Determine the [x, y] coordinate at the center of the cell enclosing the given text.  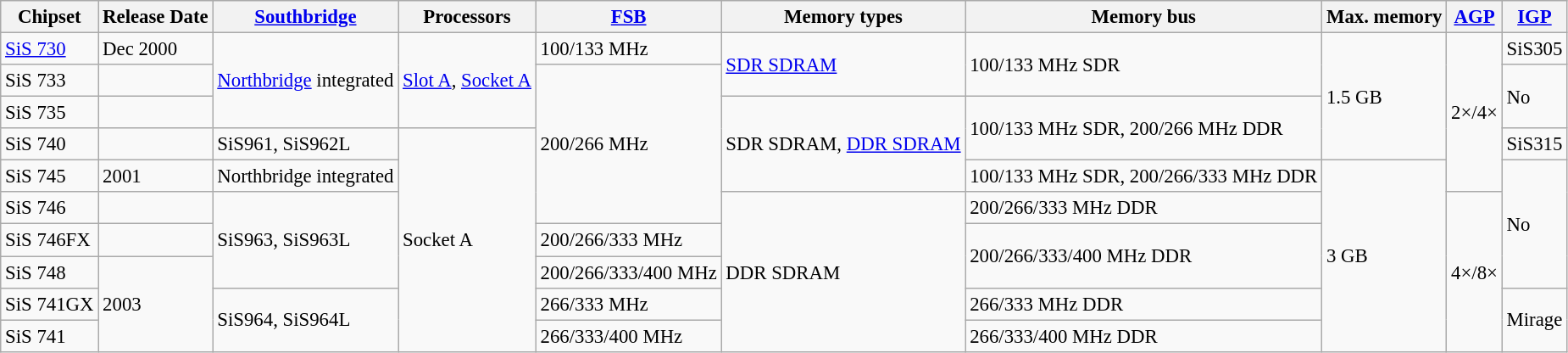
SiS315 [1534, 144]
SiS 741 [49, 336]
SiS 748 [49, 272]
SiS961, SiS962L [305, 144]
SiS 730 [49, 49]
Release Date [156, 17]
Max. memory [1385, 17]
Chipset [49, 17]
4×/8× [1475, 272]
1.5 GB [1385, 97]
SiS 746FX [49, 240]
Mirage [1534, 319]
200/266 MHz [629, 144]
SiS 746 [49, 208]
200/266/333 MHz [629, 240]
IGP [1534, 17]
AGP [1475, 17]
266/333/400 MHz DDR [1144, 336]
SiS 745 [49, 176]
266/333 MHz [629, 304]
FSB [629, 17]
2×/4× [1475, 113]
2003 [156, 304]
100/133 MHz SDR, 200/266 MHz DDR [1144, 129]
SiS305 [1534, 49]
Memory types [843, 17]
266/333/400 MHz [629, 336]
SiS964, SiS964L [305, 319]
200/266/333/400 MHz DDR [1144, 256]
Southbridge [305, 17]
SiS 735 [49, 113]
SiS 740 [49, 144]
SiS 733 [49, 81]
SiS 741GX [49, 304]
200/266/333/400 MHz [629, 272]
100/133 MHz [629, 49]
Socket A [467, 239]
3 GB [1385, 256]
SiS963, SiS963L [305, 239]
266/333 MHz DDR [1144, 304]
2001 [156, 176]
SDR SDRAM, DDR SDRAM [843, 144]
Slot A, Socket A [467, 81]
Memory bus [1144, 17]
100/133 MHz SDR [1144, 64]
Processors [467, 17]
DDR SDRAM [843, 272]
SDR SDRAM [843, 64]
Dec 2000 [156, 49]
200/266/333 MHz DDR [1144, 208]
100/133 MHz SDR, 200/266/333 MHz DDR [1144, 176]
